Return (X, Y) of the center of cell containing provided text 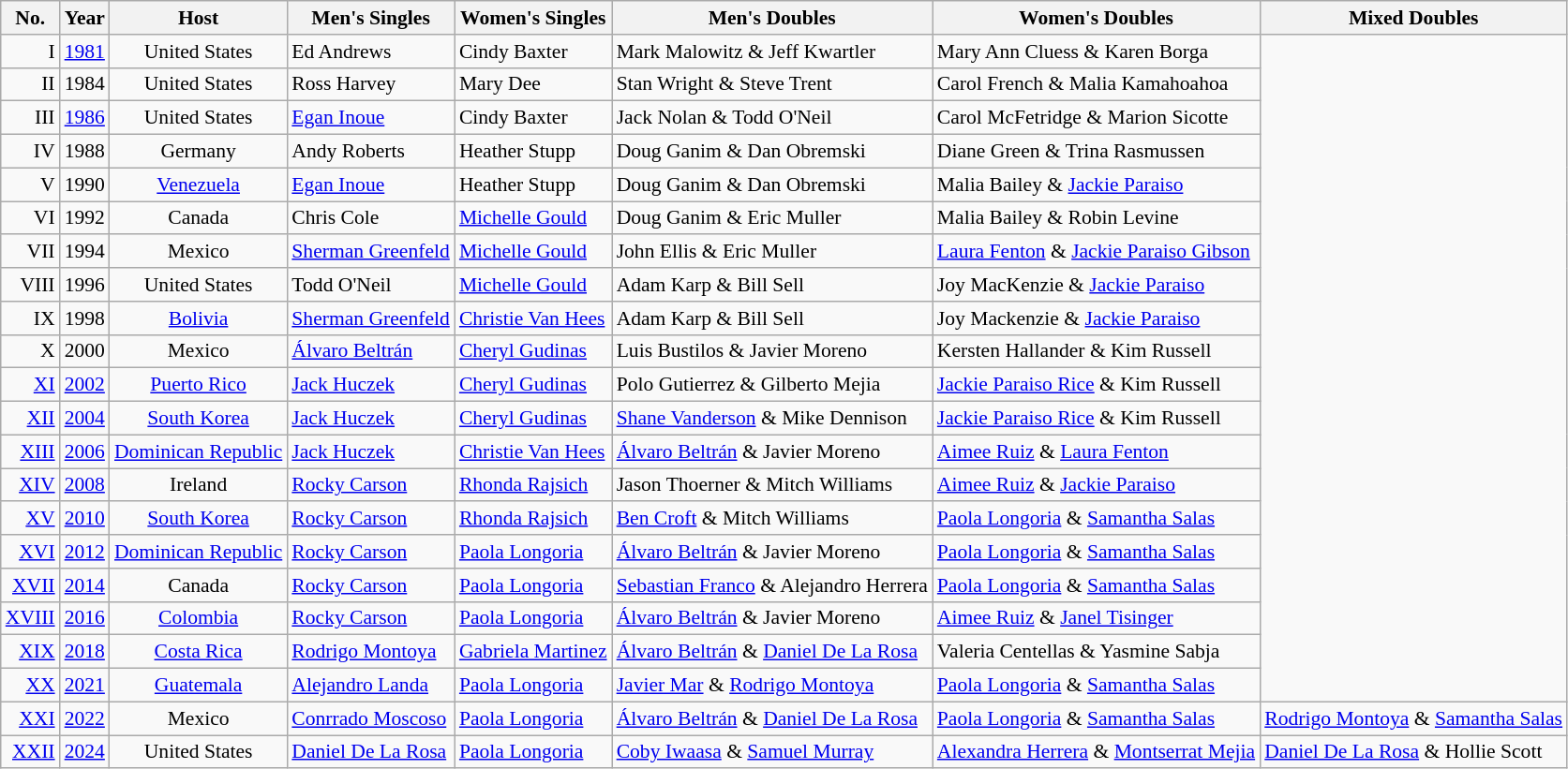
2022 (84, 718)
Shane Vanderson & Mike Dennison (772, 419)
Jack Nolan & Todd O'Neil (772, 118)
Women's Doubles (1097, 18)
XX (30, 686)
1998 (84, 318)
XVIII (30, 618)
II (30, 84)
X (30, 351)
Mary Dee (533, 84)
Venezuela (199, 185)
XV (30, 519)
Ross Harvey (371, 84)
XXI (30, 718)
Ireland (199, 485)
1996 (84, 285)
2018 (84, 652)
Germany (199, 152)
Javier Mar & Rodrigo Montoya (772, 686)
XIV (30, 485)
2021 (84, 686)
2010 (84, 519)
Puerto Rico (199, 385)
Men's Singles (371, 18)
2012 (84, 552)
2014 (84, 585)
Aimee Ruiz & Janel Tisinger (1097, 618)
1981 (84, 52)
1988 (84, 152)
Daniel De La Rosa & Hollie Scott (1413, 752)
Host (199, 18)
Rodrigo Montoya (371, 652)
Gabriela Martinez (533, 652)
IX (30, 318)
XI (30, 385)
Luis Bustilos & Javier Moreno (772, 351)
Kersten Hallander & Kim Russell (1097, 351)
1984 (84, 84)
XVII (30, 585)
Joy MacKenzie & Jackie Paraiso (1097, 285)
Daniel De La Rosa (371, 752)
Stan Wright & Steve Trent (772, 84)
Rodrigo Montoya & Samantha Salas (1413, 718)
Andy Roberts (371, 152)
III (30, 118)
IV (30, 152)
Conrrado Moscoso (371, 718)
1990 (84, 185)
Mary Ann Cluess & Karen Borga (1097, 52)
Coby Iwaasa & Samuel Murray (772, 752)
Álvaro Beltrán (371, 351)
Aimee Ruiz & Laura Fenton (1097, 451)
I (30, 52)
Ben Croft & Mitch Williams (772, 519)
2000 (84, 351)
Mark Malowitz & Jeff Kwartler (772, 52)
Ed Andrews (371, 52)
John Ellis & Eric Muller (772, 252)
2016 (84, 618)
Malia Bailey & Jackie Paraiso (1097, 185)
Sebastian Franco & Alejandro Herrera (772, 585)
XVI (30, 552)
Costa Rica (199, 652)
2004 (84, 419)
V (30, 185)
XXII (30, 752)
Year (84, 18)
2008 (84, 485)
Alexandra Herrera & Montserrat Mejia (1097, 752)
1992 (84, 218)
VI (30, 218)
Malia Bailey & Robin Levine (1097, 218)
XIII (30, 451)
1986 (84, 118)
Diane Green & Trina Rasmussen (1097, 152)
Colombia (199, 618)
VII (30, 252)
Doug Ganim & Eric Muller (772, 218)
Men's Doubles (772, 18)
2006 (84, 451)
Bolivia (199, 318)
Valeria Centellas & Yasmine Sabja (1097, 652)
VIII (30, 285)
Todd O'Neil (371, 285)
Carol McFetridge & Marion Sicotte (1097, 118)
Alejandro Landa (371, 686)
1994 (84, 252)
Carol French & Malia Kamahoahoa (1097, 84)
No. (30, 18)
Aimee Ruiz & Jackie Paraiso (1097, 485)
XIX (30, 652)
Mixed Doubles (1413, 18)
Joy Mackenzie & Jackie Paraiso (1097, 318)
2002 (84, 385)
Polo Gutierrez & Gilberto Mejia (772, 385)
2024 (84, 752)
Jason Thoerner & Mitch Williams (772, 485)
Chris Cole (371, 218)
Laura Fenton & Jackie Paraiso Gibson (1097, 252)
XII (30, 419)
Guatemala (199, 686)
Women's Singles (533, 18)
